Locate the cell with the specified text and output its (x, y) center coordinate. 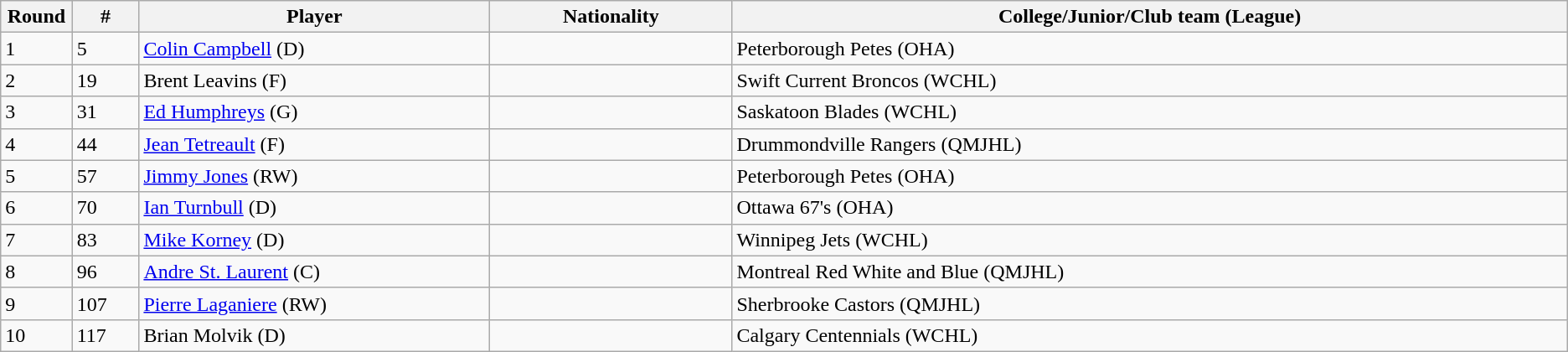
44 (106, 144)
Colin Campbell (D) (315, 49)
Player (315, 17)
Ed Humphreys (G) (315, 112)
96 (106, 272)
2 (37, 80)
117 (106, 335)
Mike Korney (D) (315, 240)
Swift Current Broncos (WCHL) (1149, 80)
70 (106, 208)
# (106, 17)
Pierre Laganiere (RW) (315, 303)
Winnipeg Jets (WCHL) (1149, 240)
Calgary Centennials (WCHL) (1149, 335)
Round (37, 17)
9 (37, 303)
Saskatoon Blades (WCHL) (1149, 112)
Sherbrooke Castors (QMJHL) (1149, 303)
57 (106, 176)
31 (106, 112)
Jean Tetreault (F) (315, 144)
8 (37, 272)
10 (37, 335)
Nationality (611, 17)
19 (106, 80)
Brian Molvik (D) (315, 335)
Brent Leavins (F) (315, 80)
7 (37, 240)
Ian Turnbull (D) (315, 208)
Ottawa 67's (OHA) (1149, 208)
6 (37, 208)
Andre St. Laurent (C) (315, 272)
107 (106, 303)
3 (37, 112)
1 (37, 49)
Jimmy Jones (RW) (315, 176)
Drummondville Rangers (QMJHL) (1149, 144)
Montreal Red White and Blue (QMJHL) (1149, 272)
4 (37, 144)
83 (106, 240)
College/Junior/Club team (League) (1149, 17)
